Capture the cell that displays the provided text and extract its (X, Y) central coordinate. 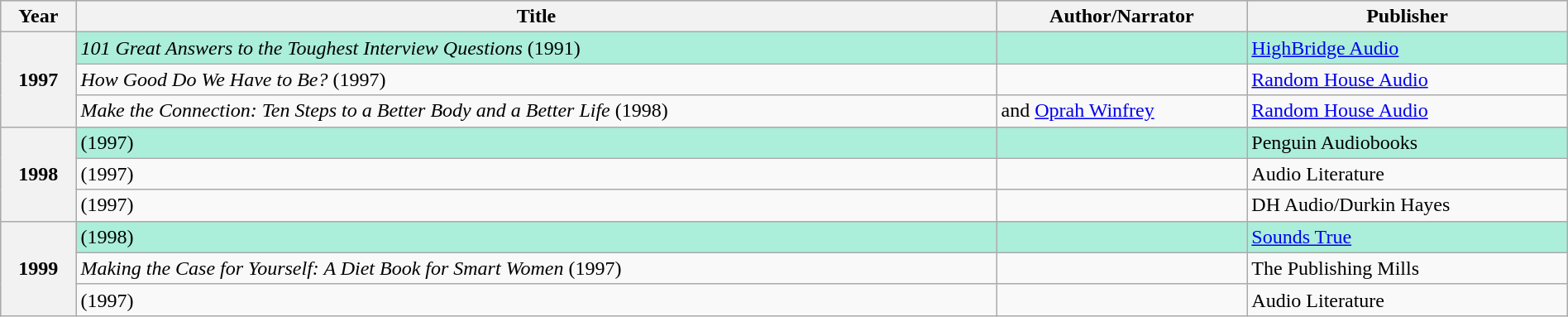
Author/Narrator (1121, 17)
101 Great Answers to the Toughest Interview Questions (1991) (536, 48)
1998 (38, 174)
Penguin Audiobooks (1408, 142)
1999 (38, 268)
Year (38, 17)
and Oprah Winfrey (1121, 111)
1997 (38, 79)
(1998) (536, 237)
How Good Do We Have to Be? (1997) (536, 79)
The Publishing Mills (1408, 268)
HighBridge Audio (1408, 48)
Sounds True (1408, 237)
Making the Case for Yourself: A Diet Book for Smart Women (1997) (536, 268)
DH Audio/Durkin Hayes (1408, 205)
Title (536, 17)
Make the Connection: Ten Steps to a Better Body and a Better Life (1998) (536, 111)
Publisher (1408, 17)
